From the cell containing the given text, extract its center point as (x, y) coordinate. 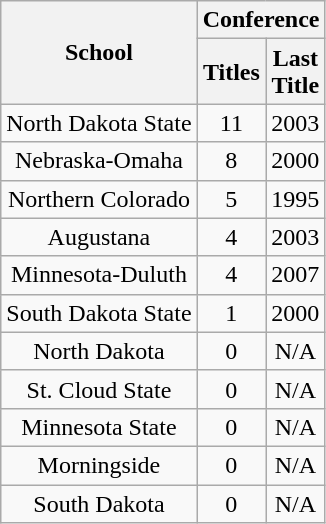
Minnesota State (99, 427)
North Dakota (99, 351)
Minnesota-Duluth (99, 275)
8 (231, 161)
St. Cloud State (99, 389)
Augustana (99, 237)
2007 (296, 275)
Conference (261, 20)
1 (231, 313)
1995 (296, 199)
11 (231, 123)
South Dakota State (99, 313)
School (99, 52)
Titles (231, 72)
Northern Colorado (99, 199)
Nebraska-Omaha (99, 161)
Morningside (99, 465)
South Dakota (99, 503)
LastTitle (296, 72)
North Dakota State (99, 123)
5 (231, 199)
